Locate the cell with the specified text and output its [X, Y] center coordinate. 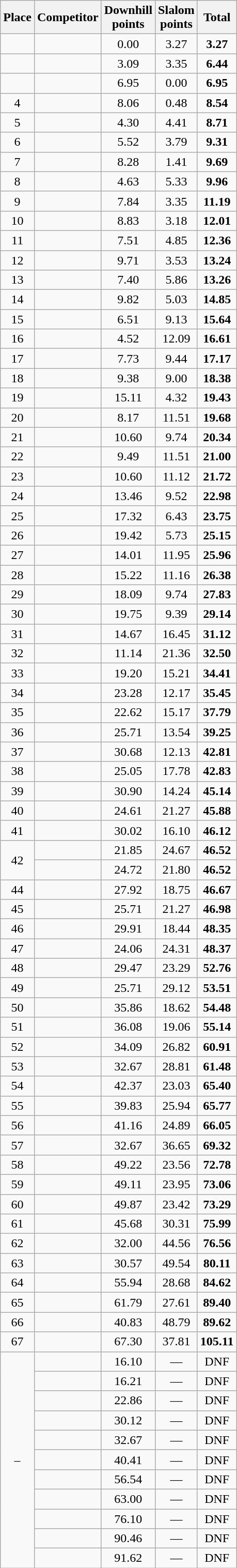
27.83 [217, 595]
13 [18, 280]
48.37 [217, 949]
33 [18, 673]
60 [18, 1204]
8.71 [217, 122]
30.57 [128, 1263]
24.72 [128, 870]
11 [18, 240]
Slalompoints [177, 18]
23.42 [177, 1204]
9.69 [217, 162]
31.12 [217, 634]
21.85 [128, 850]
15 [18, 319]
64 [18, 1283]
6.51 [128, 319]
12 [18, 260]
7 [18, 162]
24.31 [177, 949]
8.54 [217, 103]
25.94 [177, 1106]
89.62 [217, 1322]
42.83 [217, 771]
57 [18, 1145]
76.10 [128, 1518]
67 [18, 1342]
39.25 [217, 732]
4.52 [128, 339]
29.91 [128, 929]
5.73 [177, 535]
29.14 [217, 614]
63 [18, 1263]
8.28 [128, 162]
54.48 [217, 1007]
15.64 [217, 319]
35 [18, 712]
30.31 [177, 1224]
17.78 [177, 771]
17.32 [128, 516]
49.22 [128, 1165]
22.62 [128, 712]
23 [18, 476]
40.41 [128, 1460]
22.98 [217, 496]
61 [18, 1224]
28.81 [177, 1066]
24 [18, 496]
21 [18, 437]
11.16 [177, 575]
62 [18, 1244]
30.90 [128, 791]
19.42 [128, 535]
3.53 [177, 260]
5 [18, 122]
– [18, 1460]
17.17 [217, 359]
19.43 [217, 398]
53 [18, 1066]
9.39 [177, 614]
12.01 [217, 221]
52 [18, 1047]
22 [18, 457]
9.71 [128, 260]
41.16 [128, 1125]
12.36 [217, 240]
44.56 [177, 1244]
13.24 [217, 260]
37 [18, 752]
46.98 [217, 909]
16.45 [177, 634]
36.08 [128, 1027]
24.61 [128, 811]
19.68 [217, 417]
27.92 [128, 889]
11.12 [177, 476]
4 [18, 103]
9.00 [177, 378]
9 [18, 201]
19.75 [128, 614]
1.41 [177, 162]
46 [18, 929]
13.26 [217, 280]
105.11 [217, 1342]
91.62 [128, 1558]
0.48 [177, 103]
89.40 [217, 1302]
18.62 [177, 1007]
4.85 [177, 240]
45.14 [217, 791]
23.29 [177, 968]
12.13 [177, 752]
34.09 [128, 1047]
55.94 [128, 1283]
35.86 [128, 1007]
24.06 [128, 949]
21.36 [177, 654]
73.06 [217, 1184]
45 [18, 909]
49 [18, 988]
Downhillpoints [128, 18]
14 [18, 300]
17 [18, 359]
32.00 [128, 1244]
67.30 [128, 1342]
20 [18, 417]
60.91 [217, 1047]
4.30 [128, 122]
32 [18, 654]
23.75 [217, 516]
14.24 [177, 791]
Competitor [68, 18]
21.72 [217, 476]
42.37 [128, 1086]
59 [18, 1184]
12.17 [177, 693]
53.51 [217, 988]
11.95 [177, 555]
11.19 [217, 201]
22.86 [128, 1401]
58 [18, 1165]
61.48 [217, 1066]
34.41 [217, 673]
16.21 [128, 1381]
21.80 [177, 870]
14.85 [217, 300]
23.56 [177, 1165]
25.15 [217, 535]
56 [18, 1125]
15.21 [177, 673]
42 [18, 860]
26 [18, 535]
9.49 [128, 457]
7.73 [128, 359]
38 [18, 771]
52.76 [217, 968]
28 [18, 575]
32.50 [217, 654]
42.81 [217, 752]
29 [18, 595]
49.11 [128, 1184]
3.18 [177, 221]
80.11 [217, 1263]
61.79 [128, 1302]
25 [18, 516]
7.84 [128, 201]
50 [18, 1007]
4.41 [177, 122]
37.79 [217, 712]
27 [18, 555]
66.05 [217, 1125]
5.52 [128, 142]
6.43 [177, 516]
9.82 [128, 300]
47 [18, 949]
7.40 [128, 280]
35.45 [217, 693]
45.68 [128, 1224]
Place [18, 18]
30.68 [128, 752]
4.63 [128, 181]
14.01 [128, 555]
20.34 [217, 437]
15.22 [128, 575]
16.61 [217, 339]
5.33 [177, 181]
45.88 [217, 811]
18.38 [217, 378]
27.61 [177, 1302]
5.86 [177, 280]
9.31 [217, 142]
65.40 [217, 1086]
15.11 [128, 398]
55 [18, 1106]
49.87 [128, 1204]
19 [18, 398]
13.46 [128, 496]
40 [18, 811]
39 [18, 791]
65 [18, 1302]
65.77 [217, 1106]
66 [18, 1322]
56.54 [128, 1479]
26.38 [217, 575]
26.82 [177, 1047]
11.14 [128, 654]
75.99 [217, 1224]
18.44 [177, 929]
54 [18, 1086]
23.03 [177, 1086]
23.95 [177, 1184]
13.54 [177, 732]
6.44 [217, 64]
5.03 [177, 300]
25.05 [128, 771]
36.65 [177, 1145]
41 [18, 830]
76.56 [217, 1244]
46.67 [217, 889]
69.32 [217, 1145]
8.06 [128, 103]
10 [18, 221]
48.79 [177, 1322]
4.32 [177, 398]
72.78 [217, 1165]
51 [18, 1027]
39.83 [128, 1106]
55.14 [217, 1027]
8 [18, 181]
3.09 [128, 64]
18 [18, 378]
14.67 [128, 634]
48.35 [217, 929]
44 [18, 889]
40.83 [128, 1322]
37.81 [177, 1342]
24.67 [177, 850]
8.83 [128, 221]
90.46 [128, 1539]
9.38 [128, 378]
18.75 [177, 889]
9.96 [217, 181]
6 [18, 142]
29.12 [177, 988]
23.28 [128, 693]
36 [18, 732]
Total [217, 18]
9.44 [177, 359]
7.51 [128, 240]
3.79 [177, 142]
48 [18, 968]
24.89 [177, 1125]
30 [18, 614]
49.54 [177, 1263]
46.12 [217, 830]
12.09 [177, 339]
30.12 [128, 1420]
84.62 [217, 1283]
8.17 [128, 417]
18.09 [128, 595]
15.17 [177, 712]
34 [18, 693]
25.96 [217, 555]
63.00 [128, 1499]
28.68 [177, 1283]
9.52 [177, 496]
21.00 [217, 457]
16 [18, 339]
19.06 [177, 1027]
19.20 [128, 673]
9.13 [177, 319]
30.02 [128, 830]
29.47 [128, 968]
31 [18, 634]
73.29 [217, 1204]
